Pinpoint the cell where the given text exists, returning its (x, y) midpoint coordinate. 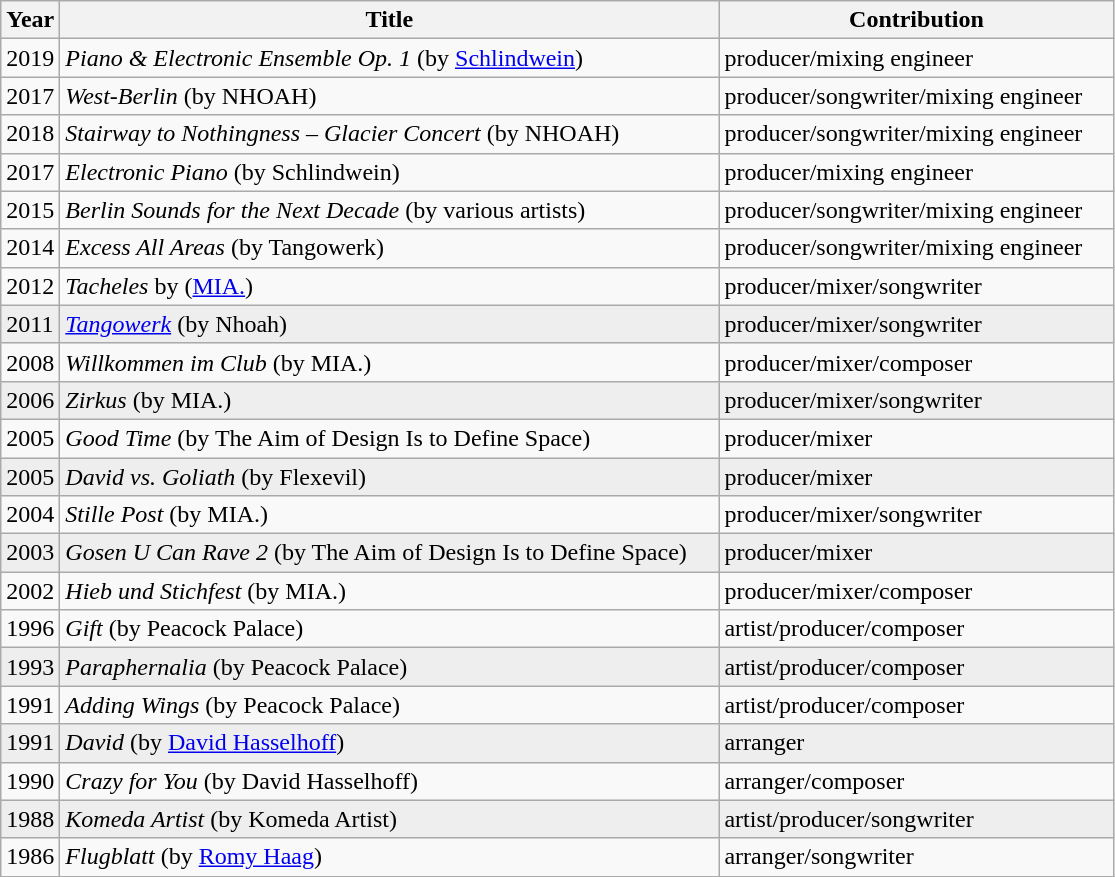
David vs. Goliath (by Flexevil) (390, 477)
Paraphernalia (by Peacock Palace) (390, 667)
2018 (30, 134)
Good Time (by The Aim of Design Is to Define Space) (390, 438)
Electronic Piano (by Schlindwein) (390, 172)
1986 (30, 857)
arranger/songwriter (916, 857)
David (by David Hasselhoff) (390, 743)
Piano & Electronic Ensemble Op. 1 (by Schlindwein) (390, 58)
2004 (30, 515)
2012 (30, 286)
2011 (30, 324)
1990 (30, 781)
1993 (30, 667)
2003 (30, 553)
2002 (30, 591)
artist/producer/songwriter (916, 819)
Komeda Artist (by Komeda Artist) (390, 819)
West-Berlin (by NHOAH) (390, 96)
Year (30, 20)
Willkommen im Club (by MIA.) (390, 362)
2014 (30, 248)
Crazy for You (by David Hasselhoff) (390, 781)
Excess All Areas (by Tangowerk) (390, 248)
Stairway to Nothingness – Glacier Concert (by NHOAH) (390, 134)
Zirkus (by MIA.) (390, 400)
Contribution (916, 20)
Flugblatt (by Romy Haag) (390, 857)
Adding Wings (by Peacock Palace) (390, 705)
Gift (by Peacock Palace) (390, 629)
2015 (30, 210)
Title (390, 20)
arranger/composer (916, 781)
2006 (30, 400)
1988 (30, 819)
arranger (916, 743)
Gosen U Can Rave 2 (by The Aim of Design Is to Define Space) (390, 553)
Tacheles by (MIA.) (390, 286)
Hieb und Stichfest (by MIA.) (390, 591)
Berlin Sounds for the Next Decade (by various artists) (390, 210)
2008 (30, 362)
2019 (30, 58)
1996 (30, 629)
Stille Post (by MIA.) (390, 515)
Tangowerk (by Nhoah) (390, 324)
